Detect which cell encompasses the target text, then output its (X, Y) center coordinate. 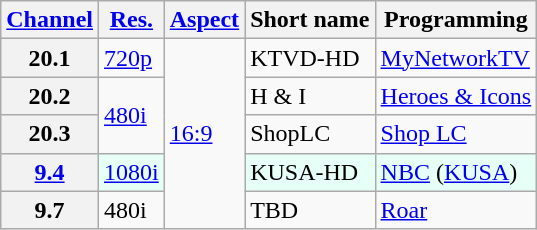
TBD (310, 210)
Roar (456, 210)
ShopLC (310, 134)
20.2 (50, 96)
NBC (KUSA) (456, 172)
20.1 (50, 58)
Programming (456, 20)
20.3 (50, 134)
16:9 (204, 134)
Short name (310, 20)
KUSA-HD (310, 172)
MyNetworkTV (456, 58)
9.4 (50, 172)
Aspect (204, 20)
Channel (50, 20)
1080i (132, 172)
KTVD-HD (310, 58)
Shop LC (456, 134)
Res. (132, 20)
H & I (310, 96)
9.7 (50, 210)
Heroes & Icons (456, 96)
720p (132, 58)
